For the text-containing cell, return its midpoint in [x, y] coordinate format. 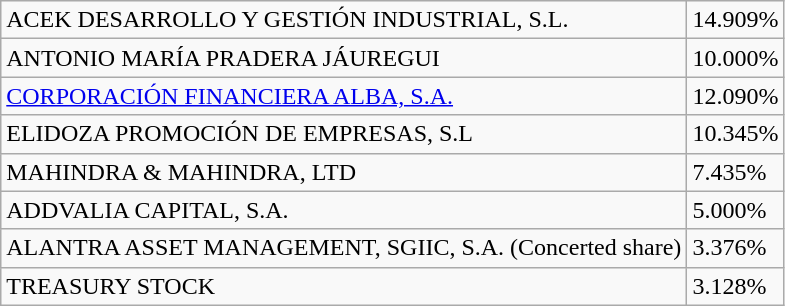
5.000% [736, 210]
14.909% [736, 20]
ADDVALIA CAPITAL, S.A. [344, 210]
12.090% [736, 96]
ACEK DESARROLLO Y GESTIÓN INDUSTRIAL, S.L. [344, 20]
CORPORACIÓN FINANCIERA ALBA, S.A. [344, 96]
ANTONIO MARÍA PRADERA JÁUREGUI [344, 58]
MAHINDRA & MAHINDRA, LTD [344, 172]
3.376% [736, 248]
TREASURY STOCK [344, 286]
ELIDOZA PROMOCIÓN DE EMPRESAS, S.L [344, 134]
3.128% [736, 286]
ALANTRA ASSET MANAGEMENT, SGIIC, S.A. (Concerted share) [344, 248]
7.435% [736, 172]
10.345% [736, 134]
10.000% [736, 58]
